Capture the cell that displays the provided text and extract its [X, Y] central coordinate. 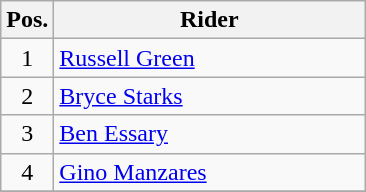
Rider [210, 20]
Pos. [28, 20]
4 [28, 172]
Ben Essary [210, 134]
1 [28, 58]
Bryce Starks [210, 96]
2 [28, 96]
3 [28, 134]
Russell Green [210, 58]
Gino Manzares [210, 172]
